Capture the cell that displays the provided text and extract its (x, y) central coordinate. 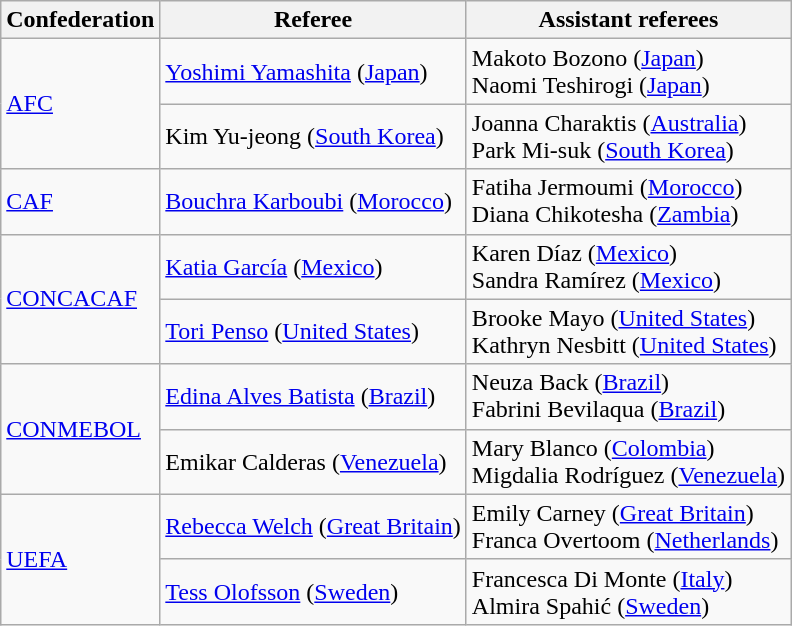
Francesca Di Monte (Italy)Almira Spahić (Sweden) (628, 592)
Emily Carney (Great Britain)Franca Overtoom (Netherlands) (628, 526)
Neuza Back (Brazil)Fabrini Bevilaqua (Brazil) (628, 396)
Rebecca Welch (Great Britain) (314, 526)
Katia García (Mexico) (314, 266)
Fatiha Jermoumi (Morocco)Diana Chikotesha (Zambia) (628, 202)
Emikar Calderas (Venezuela) (314, 462)
Kim Yu-jeong (South Korea) (314, 136)
Referee (314, 20)
Bouchra Karboubi (Morocco) (314, 202)
UEFA (80, 559)
Joanna Charaktis (Australia)Park Mi-suk (South Korea) (628, 136)
Karen Díaz (Mexico)Sandra Ramírez (Mexico) (628, 266)
Tori Penso (United States) (314, 332)
Tess Olofsson (Sweden) (314, 592)
CONCACAF (80, 299)
Mary Blanco (Colombia)Migdalia Rodríguez (Venezuela) (628, 462)
Makoto Bozono (Japan)Naomi Teshirogi (Japan) (628, 72)
CAF (80, 202)
AFC (80, 104)
Confederation (80, 20)
CONMEBOL (80, 429)
Yoshimi Yamashita (Japan) (314, 72)
Assistant referees (628, 20)
Edina Alves Batista (Brazil) (314, 396)
Brooke Mayo (United States)Kathryn Nesbitt (United States) (628, 332)
